Locate the cell with the specified text and output its [X, Y] center coordinate. 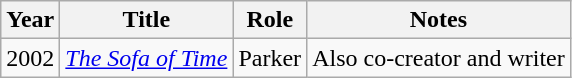
Also co-creator and writer [439, 58]
Parker [270, 58]
Role [270, 20]
Year [30, 20]
Notes [439, 20]
The Sofa of Time [146, 58]
2002 [30, 58]
Title [146, 20]
